Search for the cell housing the specified text and yield its [X, Y] center coordinate. 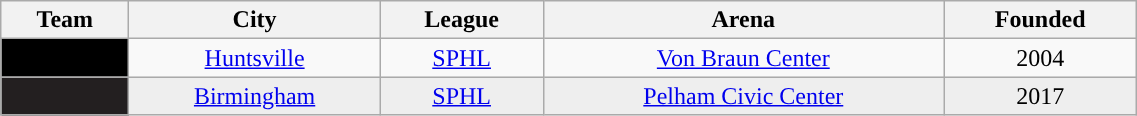
Von Braun Center [744, 58]
2004 [1040, 58]
League [462, 20]
Team [65, 20]
Founded [1040, 20]
Huntsville [254, 58]
Pelham Civic Center [744, 96]
2017 [1040, 96]
Birmingham [254, 96]
City [254, 20]
Arena [744, 20]
